For the text-containing cell, return its midpoint in [X, Y] coordinate format. 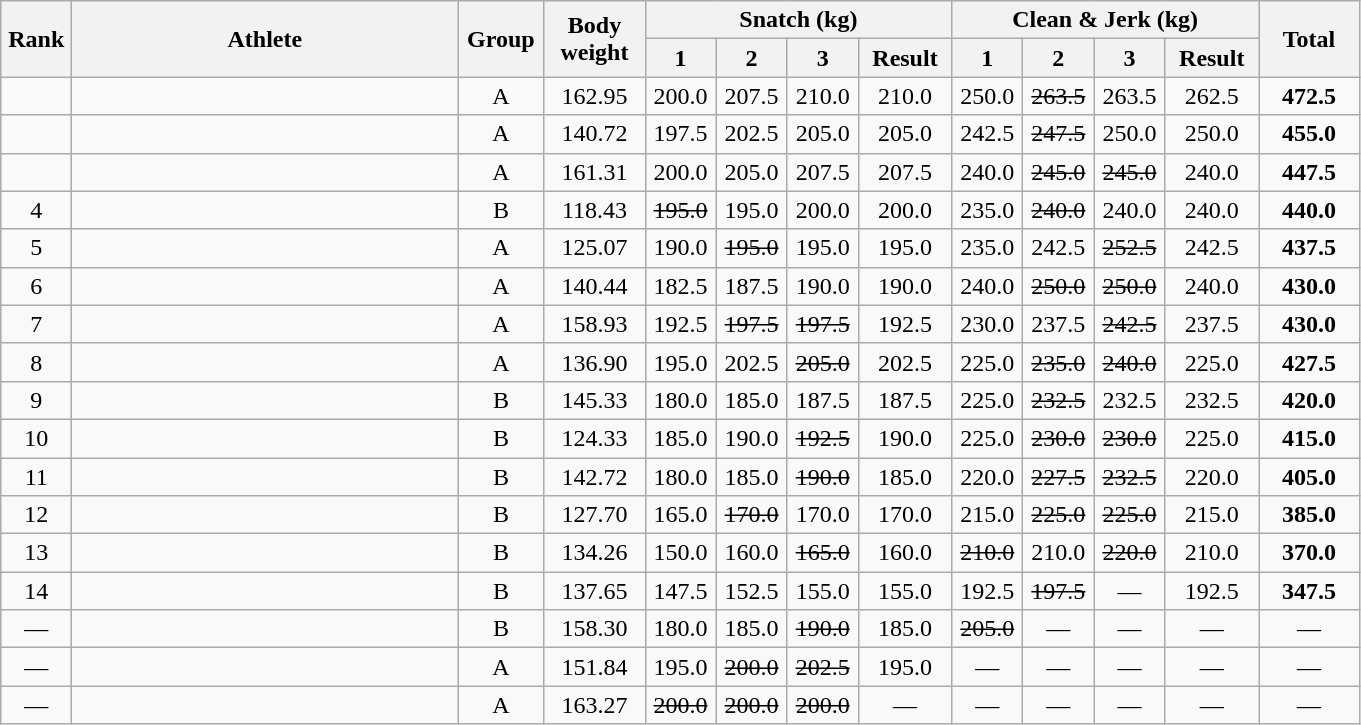
252.5 [1130, 248]
10 [36, 438]
347.5 [1308, 591]
Total [1308, 39]
147.5 [680, 591]
150.0 [680, 553]
440.0 [1308, 210]
118.43 [594, 210]
415.0 [1308, 438]
385.0 [1308, 515]
437.5 [1308, 248]
142.72 [594, 477]
134.26 [594, 553]
12 [36, 515]
472.5 [1308, 96]
6 [36, 286]
162.95 [594, 96]
158.30 [594, 629]
137.65 [594, 591]
140.72 [594, 134]
Group [501, 39]
161.31 [594, 172]
152.5 [752, 591]
447.5 [1308, 172]
163.27 [594, 705]
Snatch (kg) [798, 20]
227.5 [1058, 477]
427.5 [1308, 362]
13 [36, 553]
9 [36, 400]
8 [36, 362]
455.0 [1308, 134]
370.0 [1308, 553]
Rank [36, 39]
140.44 [594, 286]
14 [36, 591]
127.70 [594, 515]
7 [36, 324]
124.33 [594, 438]
4 [36, 210]
5 [36, 248]
Athlete [265, 39]
Clean & Jerk (kg) [1106, 20]
151.84 [594, 667]
247.5 [1058, 134]
420.0 [1308, 400]
145.33 [594, 400]
136.90 [594, 362]
158.93 [594, 324]
405.0 [1308, 477]
Body weight [594, 39]
262.5 [1212, 96]
125.07 [594, 248]
11 [36, 477]
182.5 [680, 286]
